Identify which cell holds the provided text, then report its (X, Y) central coordinate. 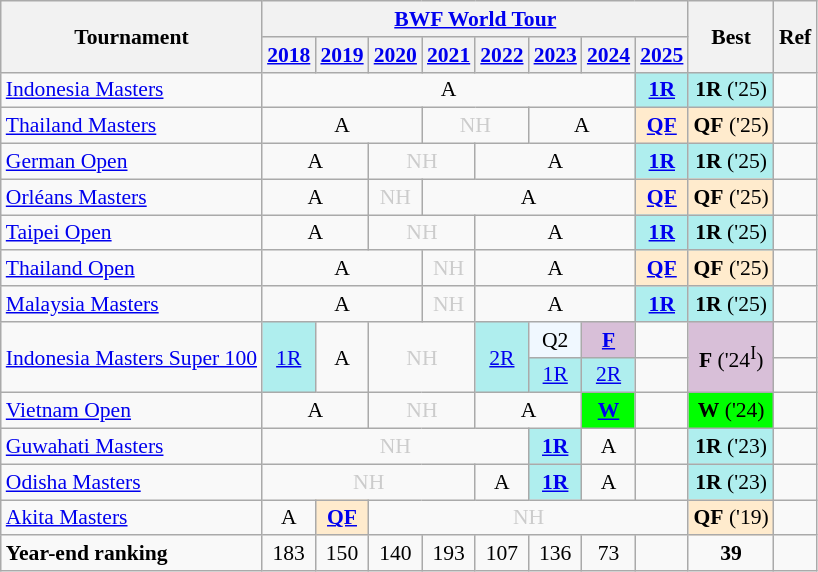
2019 (342, 55)
140 (396, 554)
German Open (132, 162)
Akita Masters (132, 518)
193 (448, 554)
2021 (448, 55)
BWF World Tour (475, 19)
2022 (502, 55)
Orléans Masters (132, 197)
107 (502, 554)
73 (608, 554)
2023 (556, 55)
Taipei Open (132, 233)
QF ('19) (730, 518)
Ref (795, 36)
Indonesia Masters Super 100 (132, 358)
Year-end ranking (132, 554)
Thailand Open (132, 269)
F (608, 340)
2024 (608, 55)
W ('24) (730, 411)
2020 (396, 55)
136 (556, 554)
39 (730, 554)
2025 (662, 55)
Indonesia Masters (132, 90)
Guwahati Masters (132, 447)
Odisha Masters (132, 482)
150 (342, 554)
Tournament (132, 36)
W (608, 411)
F ('24I) (730, 358)
Malaysia Masters (132, 304)
Q2 (556, 340)
183 (288, 554)
2018 (288, 55)
Vietnam Open (132, 411)
Best (730, 36)
Thailand Masters (132, 126)
